Return the [x, y] coordinate for the center point of the cell that contains the specified text.  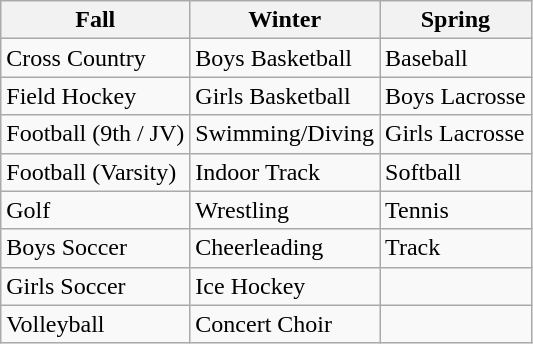
Softball [456, 172]
Boys Soccer [96, 248]
Boys Basketball [285, 58]
Tennis [456, 210]
Girls Lacrosse [456, 134]
Cheerleading [285, 248]
Baseball [456, 58]
Ice Hockey [285, 286]
Football (9th / JV) [96, 134]
Volleyball [96, 324]
Winter [285, 20]
Spring [456, 20]
Football (Varsity) [96, 172]
Boys Lacrosse [456, 96]
Indoor Track [285, 172]
Field Hockey [96, 96]
Wrestling [285, 210]
Girls Soccer [96, 286]
Track [456, 248]
Golf [96, 210]
Cross Country [96, 58]
Girls Basketball [285, 96]
Fall [96, 20]
Concert Choir [285, 324]
Swimming/Diving [285, 134]
